Find where the given text appears and provide that cell's center as [x, y] coordinate. 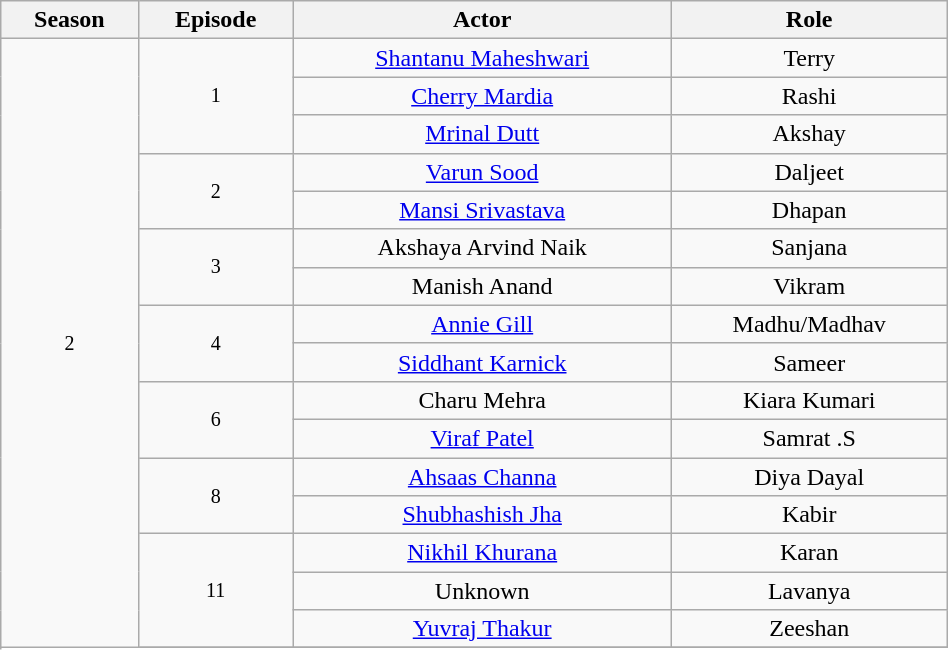
6 [216, 419]
Varun Sood [482, 172]
Shubhashish Jha [482, 515]
Lavanya [809, 591]
1 [216, 96]
Kabir [809, 515]
Zeeshan [809, 629]
Rashi [809, 96]
Manish Anand [482, 286]
Annie Gill [482, 324]
Karan [809, 553]
Mrinal Dutt [482, 134]
Sameer [809, 362]
Akshay [809, 134]
Unknown [482, 591]
Shantanu Maheshwari [482, 58]
Akshaya Arvind Naik [482, 248]
Sanjana [809, 248]
Season [70, 20]
Role [809, 20]
11 [216, 591]
Madhu/Madhav [809, 324]
Ahsaas Channa [482, 477]
3 [216, 267]
Actor [482, 20]
Episode [216, 20]
Terry [809, 58]
Samrat .S [809, 438]
Kiara Kumari [809, 400]
Dhapan [809, 210]
Daljeet [809, 172]
Charu Mehra [482, 400]
Diya Dayal [809, 477]
Mansi Srivastava [482, 210]
Nikhil Khurana [482, 553]
Cherry Mardia [482, 96]
Vikram [809, 286]
Viraf Patel [482, 438]
8 [216, 496]
Yuvraj Thakur [482, 629]
4 [216, 343]
Siddhant Karnick [482, 362]
